Provide the (x, y) coordinate of the cell's center where the given text is located.  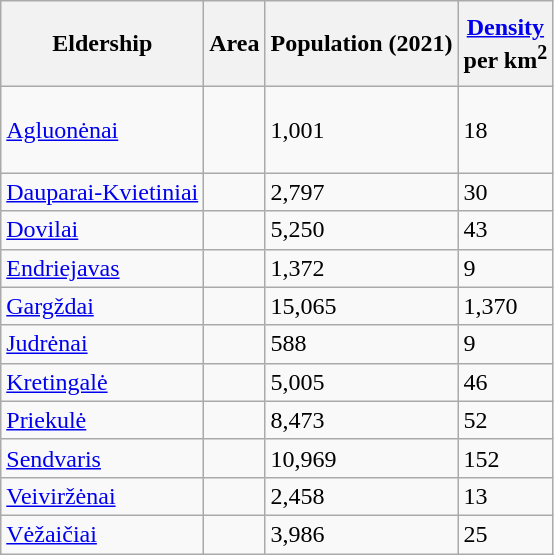
10,969 (362, 458)
Vėžaičiai (102, 534)
Kretingalė (102, 382)
25 (506, 534)
Endriejavas (102, 268)
Area (234, 44)
Population (2021) (362, 44)
Dauparai-Kvietiniai (102, 192)
Judrėnai (102, 344)
152 (506, 458)
5,250 (362, 230)
588 (362, 344)
18 (506, 130)
Priekulė (102, 420)
43 (506, 230)
Dovilai (102, 230)
1,001 (362, 130)
3,986 (362, 534)
5,005 (362, 382)
Density per km2 (506, 44)
52 (506, 420)
46 (506, 382)
30 (506, 192)
2,797 (362, 192)
1,372 (362, 268)
Eldership (102, 44)
Gargždai (102, 306)
1,370 (506, 306)
Veiviržėnai (102, 496)
2,458 (362, 496)
13 (506, 496)
15,065 (362, 306)
Sendvaris (102, 458)
Agluonėnai (102, 130)
8,473 (362, 420)
